Detect which cell encompasses the target text, then output its [x, y] center coordinate. 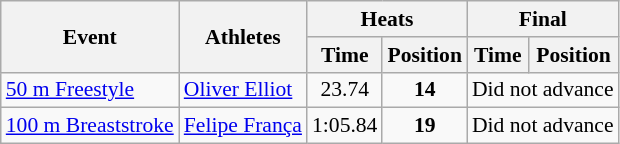
19 [424, 126]
Final [543, 19]
Athletes [243, 36]
14 [424, 90]
Heats [387, 19]
23.74 [344, 90]
Event [90, 36]
Felipe França [243, 126]
1:05.84 [344, 126]
50 m Freestyle [90, 90]
Oliver Elliot [243, 90]
100 m Breaststroke [90, 126]
